Locate the cell with the specified text and output its (X, Y) center coordinate. 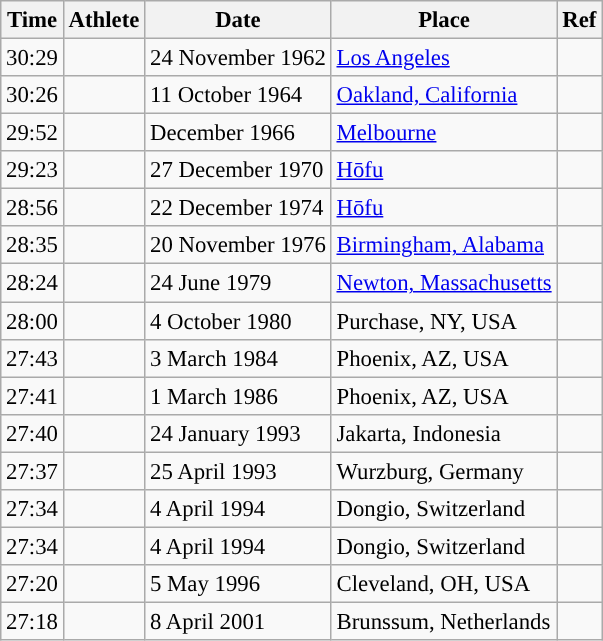
Time (32, 20)
Melbourne (444, 133)
1 March 1986 (238, 396)
28:56 (32, 208)
Ref (580, 20)
24 June 1979 (238, 283)
Newton, Massachusetts (444, 283)
27:40 (32, 433)
29:23 (32, 170)
27:43 (32, 358)
20 November 1976 (238, 245)
8 April 2001 (238, 621)
24 November 1962 (238, 58)
Wurzburg, Germany (444, 471)
Los Angeles (444, 58)
Jakarta, Indonesia (444, 433)
28:35 (32, 245)
24 January 1993 (238, 433)
Place (444, 20)
4 October 1980 (238, 321)
30:29 (32, 58)
3 March 1984 (238, 358)
28:00 (32, 321)
Birmingham, Alabama (444, 245)
Purchase, NY, USA (444, 321)
Brunssum, Netherlands (444, 621)
5 May 1996 (238, 584)
Cleveland, OH, USA (444, 584)
27:41 (32, 396)
Date (238, 20)
30:26 (32, 95)
27:20 (32, 584)
25 April 1993 (238, 471)
28:24 (32, 283)
11 October 1964 (238, 95)
27:18 (32, 621)
29:52 (32, 133)
Athlete (104, 20)
December 1966 (238, 133)
22 December 1974 (238, 208)
27 December 1970 (238, 170)
Oakland, California (444, 95)
27:37 (32, 471)
